Pinpoint the cell where the given text exists, returning its (x, y) midpoint coordinate. 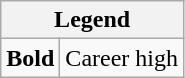
Legend (92, 20)
Career high (122, 58)
Bold (30, 58)
